From the cell containing the given text, extract its center point as [X, Y] coordinate. 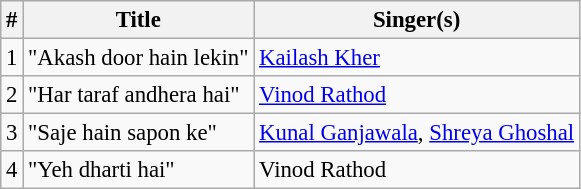
Kunal Ganjawala, Shreya Ghoshal [417, 133]
"Har taraf andhera hai" [138, 95]
2 [12, 95]
Kailash Kher [417, 58]
"Saje hain sapon ke" [138, 133]
4 [12, 170]
"Yeh dharti hai" [138, 170]
3 [12, 133]
"Akash door hain lekin" [138, 58]
Singer(s) [417, 20]
1 [12, 58]
Title [138, 20]
# [12, 20]
